Output the [X, Y] coordinate of the center of the cell containing the given text.  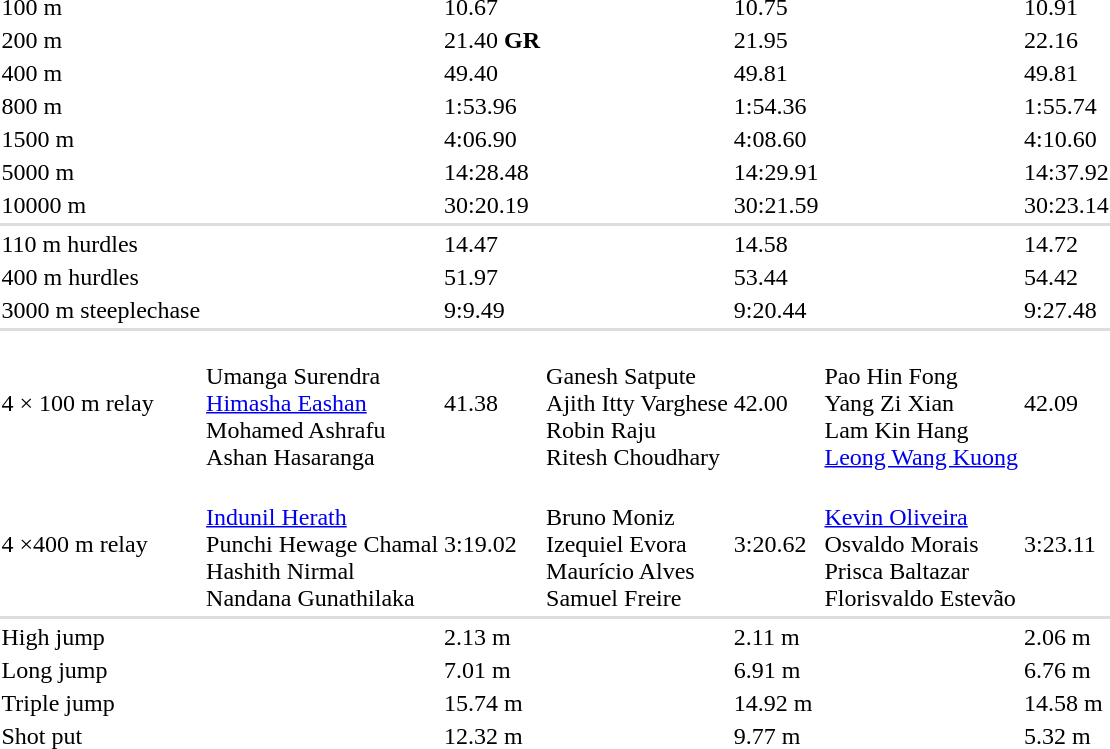
41.38 [492, 403]
1:53.96 [492, 106]
400 m [101, 73]
4 × 100 m relay [101, 403]
400 m hurdles [101, 277]
4:08.60 [776, 139]
Pao Hin FongYang Zi XianLam Kin HangLeong Wang Kuong [922, 403]
9:9.49 [492, 310]
2.13 m [492, 637]
21.95 [776, 40]
4 ×400 m relay [101, 544]
Umanga SurendraHimasha EashanMohamed AshrafuAshan Hasaranga [322, 403]
3:20.62 [776, 544]
Kevin OliveiraOsvaldo MoraisPrisca BaltazarFlorisvaldo Estevão [922, 544]
Triple jump [101, 703]
200 m [101, 40]
4:06.90 [492, 139]
14.92 m [776, 703]
Ganesh SatputeAjith Itty VargheseRobin RajuRitesh Choudhary [638, 403]
15.74 m [492, 703]
Long jump [101, 670]
51.97 [492, 277]
7.01 m [492, 670]
1:54.36 [776, 106]
800 m [101, 106]
10000 m [101, 205]
30:20.19 [492, 205]
14:28.48 [492, 172]
5000 m [101, 172]
High jump [101, 637]
3000 m steeplechase [101, 310]
53.44 [776, 277]
49.81 [776, 73]
3:19.02 [492, 544]
14.58 [776, 244]
14.47 [492, 244]
1500 m [101, 139]
2.11 m [776, 637]
6.91 m [776, 670]
Indunil HerathPunchi Hewage ChamalHashith NirmalNandana Gunathilaka [322, 544]
42.00 [776, 403]
49.40 [492, 73]
9:20.44 [776, 310]
Bruno MonizIzequiel EvoraMaurício AlvesSamuel Freire [638, 544]
14:29.91 [776, 172]
110 m hurdles [101, 244]
21.40 GR [492, 40]
30:21.59 [776, 205]
